From the cell containing the given text, extract its center point as [X, Y] coordinate. 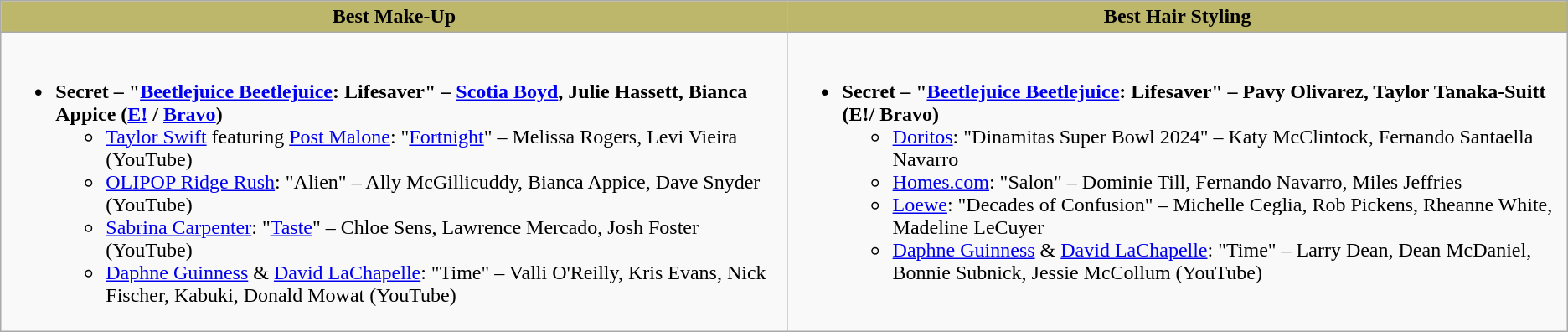
Best Make-Up [394, 17]
Best Hair Styling [1178, 17]
